Return the [X, Y] coordinate for the center point of the cell that contains the specified text.  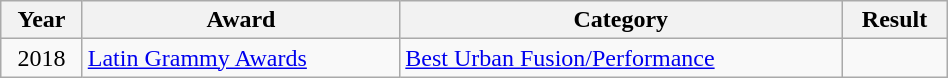
Award [241, 20]
2018 [42, 58]
Latin Grammy Awards [241, 58]
Category [621, 20]
Result [894, 20]
Year [42, 20]
Best Urban Fusion/Performance [621, 58]
